Pinpoint the cell where the given text exists, returning its [X, Y] midpoint coordinate. 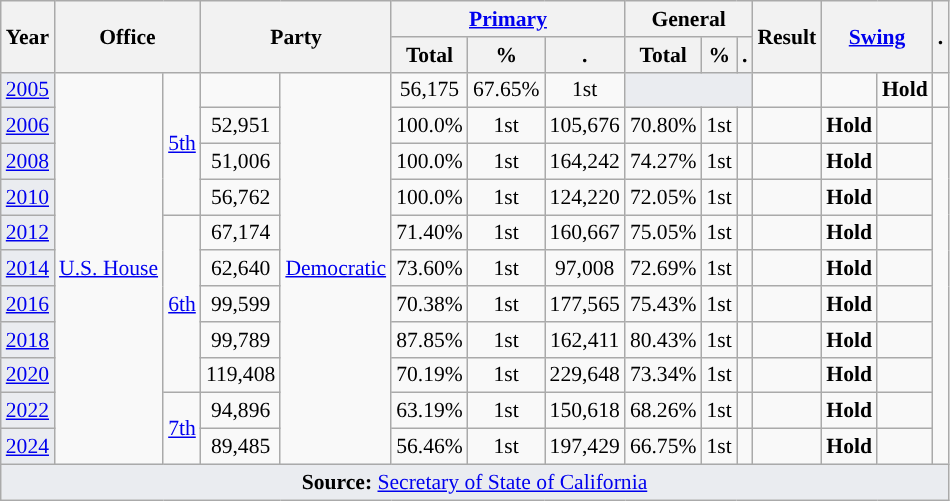
Party [296, 36]
197,429 [585, 447]
56,175 [430, 90]
74.27% [664, 162]
Office [128, 36]
105,676 [585, 126]
94,896 [241, 411]
164,242 [585, 162]
2010 [28, 197]
5th [182, 143]
75.43% [664, 304]
7th [182, 428]
U.S. House [108, 268]
70.80% [664, 126]
119,408 [241, 375]
2024 [28, 447]
177,565 [585, 304]
2022 [28, 411]
2018 [28, 340]
71.40% [430, 233]
2005 [28, 90]
73.60% [430, 269]
2008 [28, 162]
162,411 [585, 340]
Primary [508, 19]
2016 [28, 304]
99,599 [241, 304]
68.26% [664, 411]
2014 [28, 269]
51,006 [241, 162]
72.05% [664, 197]
52,951 [241, 126]
Democratic [336, 268]
2012 [28, 233]
75.05% [664, 233]
160,667 [585, 233]
General [689, 19]
99,789 [241, 340]
2020 [28, 375]
Year [28, 36]
97,008 [585, 269]
229,648 [585, 375]
66.75% [664, 447]
80.43% [664, 340]
70.38% [430, 304]
70.19% [430, 375]
63.19% [430, 411]
73.34% [664, 375]
124,220 [585, 197]
87.85% [430, 340]
2006 [28, 126]
Result [786, 36]
62,640 [241, 269]
67,174 [241, 233]
Source: Secretary of State of California [474, 482]
Swing [876, 36]
150,618 [585, 411]
67.65% [506, 90]
56,762 [241, 197]
72.69% [664, 269]
56.46% [430, 447]
89,485 [241, 447]
6th [182, 304]
